Provide the [x, y] coordinate of the cell's center where the given text is located.  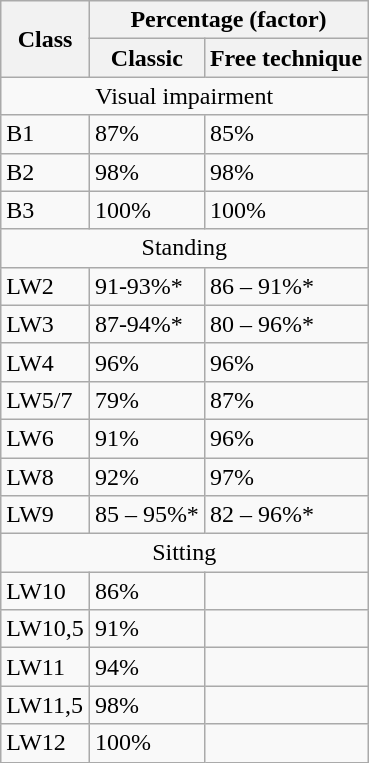
79% [146, 400]
LW11 [46, 667]
92% [146, 477]
Sitting [184, 553]
Visual impairment [184, 96]
Percentage (factor) [228, 20]
B2 [46, 172]
Classic [146, 58]
85% [286, 134]
LW2 [46, 286]
94% [146, 667]
LW5/7 [46, 400]
Class [46, 39]
LW10,5 [46, 629]
Free technique [286, 58]
B1 [46, 134]
97% [286, 477]
80 – 96%* [286, 324]
86% [146, 591]
82 – 96%* [286, 515]
LW3 [46, 324]
LW6 [46, 438]
LW11,5 [46, 705]
Standing [184, 248]
B3 [46, 210]
LW4 [46, 362]
86 – 91%* [286, 286]
LW12 [46, 743]
87-94%* [146, 324]
85 – 95%* [146, 515]
LW10 [46, 591]
LW9 [46, 515]
91-93%* [146, 286]
LW8 [46, 477]
